Pinpoint the cell where the given text exists, returning its [X, Y] midpoint coordinate. 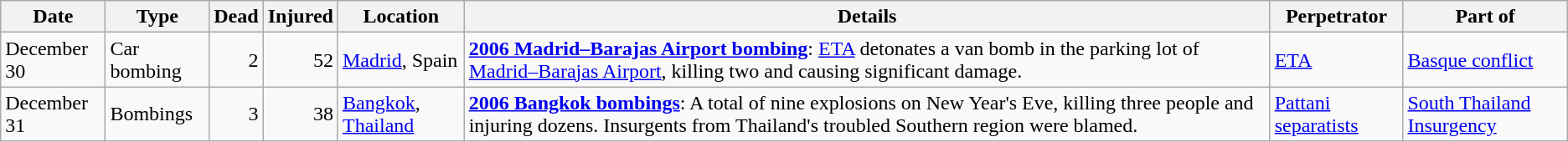
Dead [236, 17]
Madrid, Spain [400, 60]
Pattani separatists [1337, 114]
Details [867, 17]
Bombings [157, 114]
Basque conflict [1485, 60]
Location [400, 17]
3 [236, 114]
December 31 [54, 114]
38 [300, 114]
Part of [1485, 17]
2 [236, 60]
Type [157, 17]
South Thailand Insurgency [1485, 114]
December 30 [54, 60]
Injured [300, 17]
Bangkok, Thailand [400, 114]
ETA [1337, 60]
Date [54, 17]
Car bombing [157, 60]
52 [300, 60]
Perpetrator [1337, 17]
